Find where the given text appears and provide that cell's center as [X, Y] coordinate. 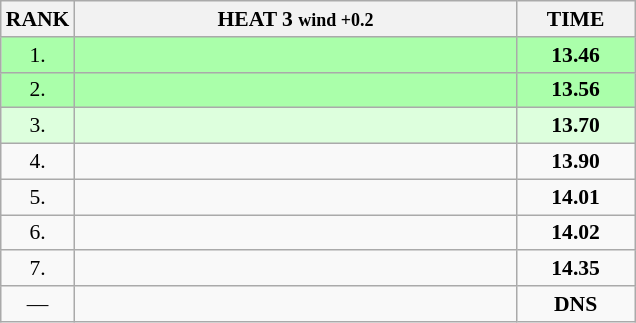
14.01 [576, 197]
2. [38, 90]
13.46 [576, 55]
DNS [576, 304]
14.35 [576, 269]
6. [38, 233]
HEAT 3 wind +0.2 [295, 19]
5. [38, 197]
— [38, 304]
1. [38, 55]
13.56 [576, 90]
3. [38, 126]
TIME [576, 19]
13.70 [576, 126]
13.90 [576, 162]
7. [38, 269]
RANK [38, 19]
14.02 [576, 233]
4. [38, 162]
